Extract the [x, y] coordinate from the center of the cell holding the provided text.  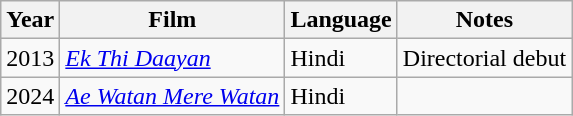
Ae Watan Mere Watan [172, 96]
Ek Thi Daayan [172, 58]
2013 [30, 58]
Language [341, 20]
2024 [30, 96]
Year [30, 20]
Directorial debut [484, 58]
Notes [484, 20]
Film [172, 20]
